Capture the cell that displays the provided text and extract its (x, y) central coordinate. 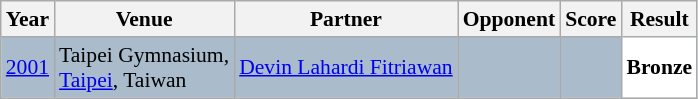
Result (659, 19)
Score (590, 19)
Taipei Gymnasium,Taipei, Taiwan (144, 68)
Devin Lahardi Fitriawan (346, 68)
Opponent (510, 19)
2001 (28, 68)
Year (28, 19)
Venue (144, 19)
Partner (346, 19)
Bronze (659, 68)
